From the cell containing the given text, extract its center point as [X, Y] coordinate. 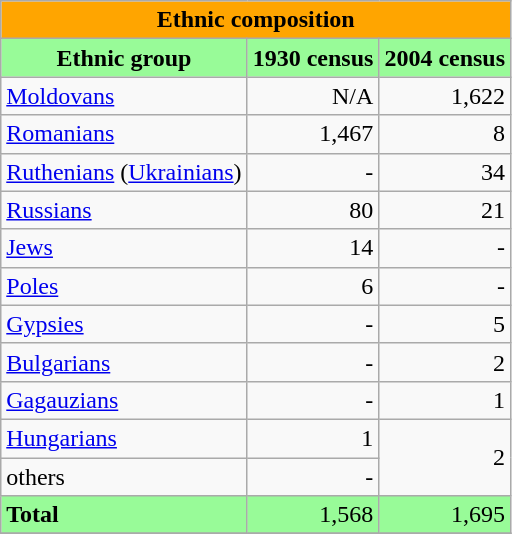
Gypsies [124, 324]
Russians [124, 210]
Poles [124, 286]
1,695 [445, 515]
1,622 [445, 96]
Jews [124, 248]
8 [445, 134]
Moldovans [124, 96]
21 [445, 210]
1,467 [313, 134]
Ethnic composition [256, 20]
Ethnic group [124, 58]
Bulgarians [124, 362]
6 [313, 286]
80 [313, 210]
Hungarians [124, 438]
1,568 [313, 515]
2004 census [445, 58]
Ruthenians (Ukrainians) [124, 172]
Gagauzians [124, 400]
N/A [313, 96]
Romanians [124, 134]
1930 census [313, 58]
others [124, 477]
34 [445, 172]
Total [124, 515]
14 [313, 248]
5 [445, 324]
